Scan for the cell matching the given text and deliver its [x, y] coordinate at center. 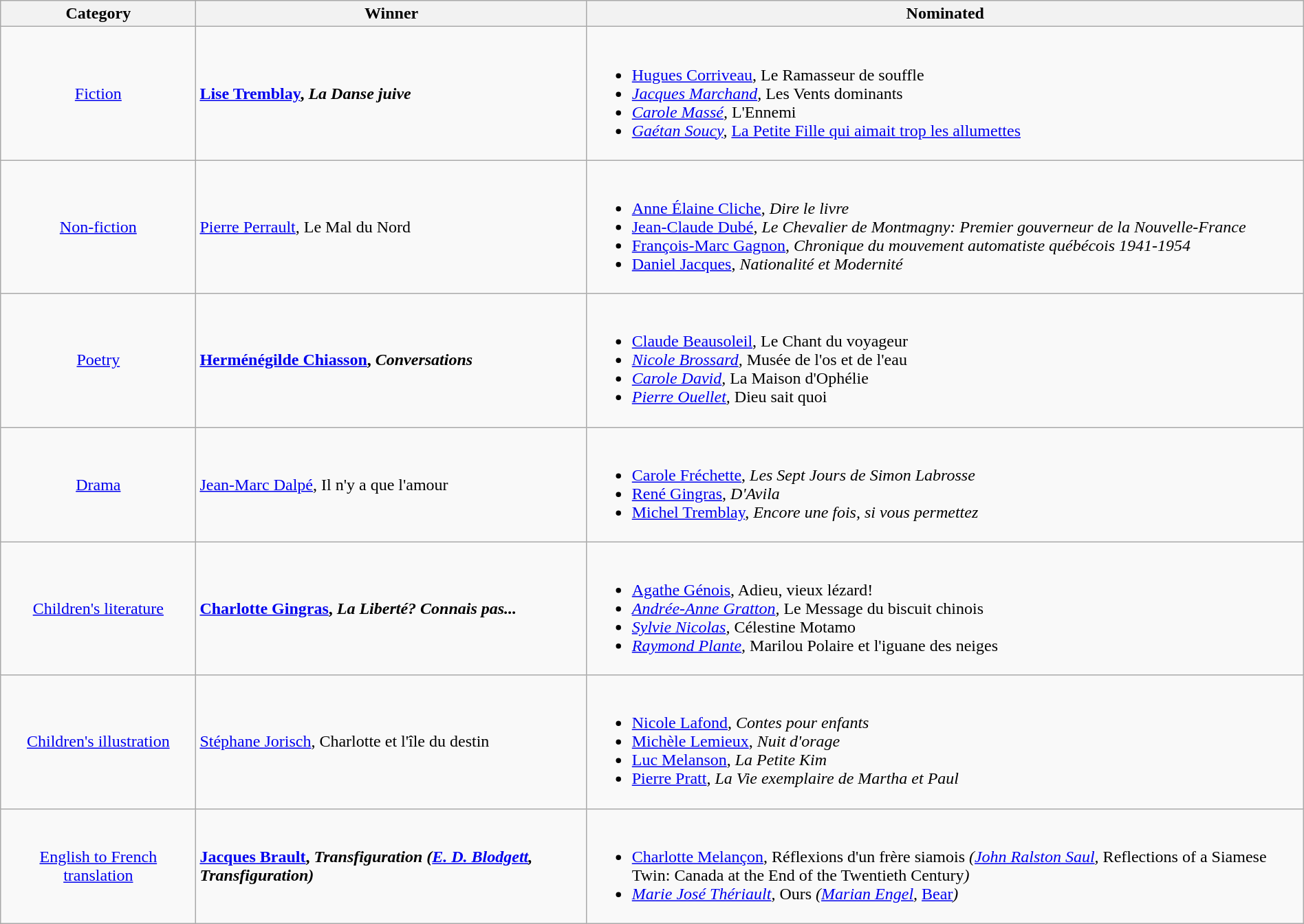
Nicole Lafond, Contes pour enfantsMichèle Lemieux, Nuit d'orageLuc Melanson, La Petite KimPierre Pratt, La Vie exemplaire de Martha et Paul [945, 742]
Poetry [98, 360]
Nominated [945, 14]
English to French translation [98, 866]
Category [98, 14]
Stéphane Jorisch, Charlotte et l'île du destin [391, 742]
Children's illustration [98, 742]
Lise Tremblay, La Danse juive [391, 93]
Winner [391, 14]
Non-fiction [98, 227]
Carole Fréchette, Les Sept Jours de Simon LabrosseRené Gingras, D'AvilaMichel Tremblay, Encore une fois, si vous permettez [945, 484]
Claude Beausoleil, Le Chant du voyageurNicole Brossard, Musée de l'os et de l'eauCarole David, La Maison d'OphéliePierre Ouellet, Dieu sait quoi [945, 360]
Children's literature [98, 608]
Charlotte Gingras, La Liberté? Connais pas... [391, 608]
Pierre Perrault, Le Mal du Nord [391, 227]
Jean-Marc Dalpé, Il n'y a que l'amour [391, 484]
Jacques Brault, Transfiguration (E. D. Blodgett, Transfiguration) [391, 866]
Fiction [98, 93]
Drama [98, 484]
Herménégilde Chiasson, Conversations [391, 360]
